Provide the [x, y] coordinate of the cell's center where the given text is located.  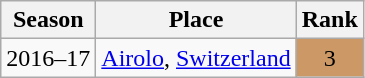
Place [196, 20]
Airolo, Switzerland [196, 58]
2016–17 [48, 58]
Season [48, 20]
Rank [330, 20]
3 [330, 58]
